Search for the cell housing the specified text and yield its (X, Y) center coordinate. 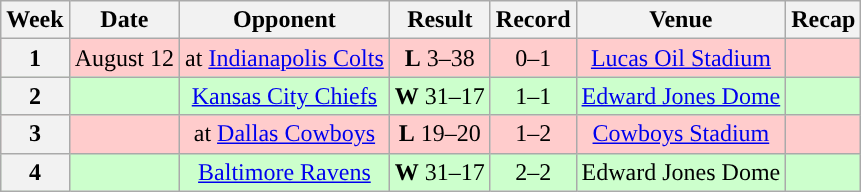
4 (35, 172)
Venue (681, 20)
August 12 (124, 58)
2–2 (533, 172)
1–1 (533, 96)
Recap (824, 20)
Opponent (285, 20)
at Indianapolis Colts (285, 58)
Week (35, 20)
Date (124, 20)
Record (533, 20)
Cowboys Stadium (681, 134)
Kansas City Chiefs (285, 96)
1 (35, 58)
Baltimore Ravens (285, 172)
Lucas Oil Stadium (681, 58)
Result (440, 20)
3 (35, 134)
L 3–38 (440, 58)
at Dallas Cowboys (285, 134)
0–1 (533, 58)
L 19–20 (440, 134)
1–2 (533, 134)
2 (35, 96)
